Determine the [x, y] coordinate at the center of the cell enclosing the given text.  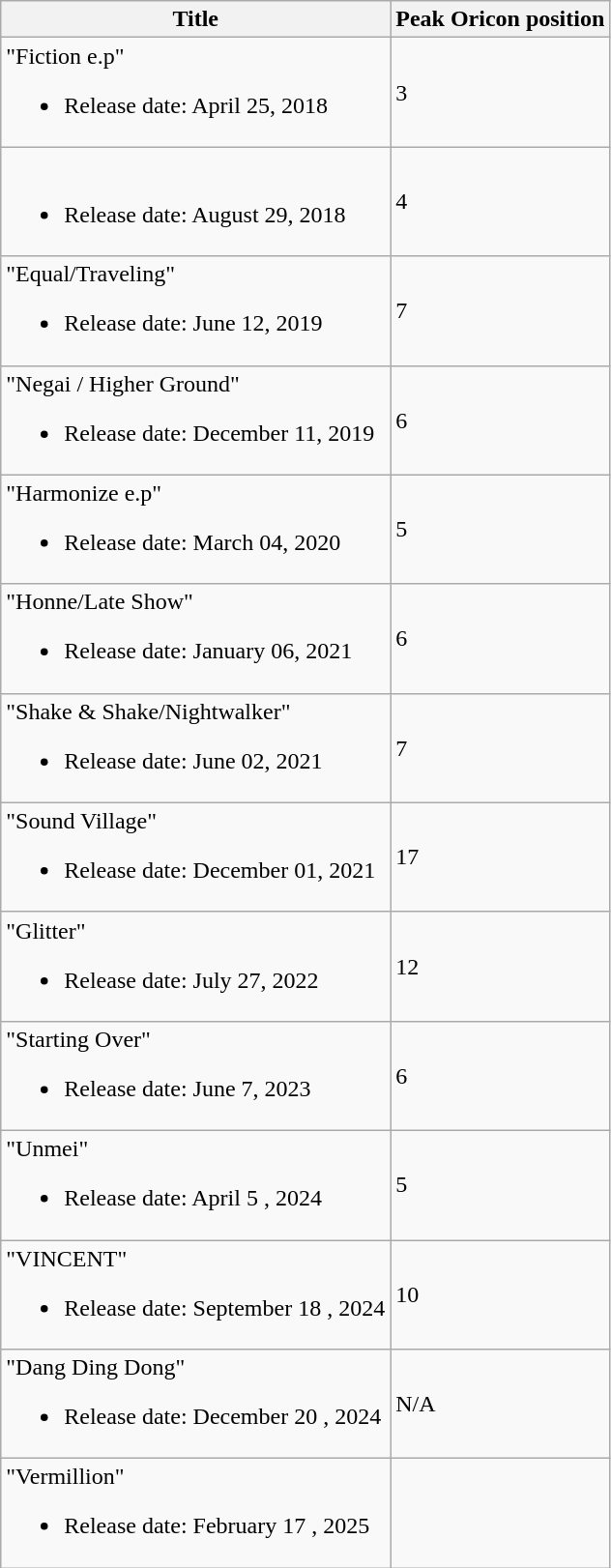
"Sound Village"Release date: December 01, 2021 [195, 857]
Release date: August 29, 2018 [195, 201]
"Fiction e.p"Release date: April 25, 2018 [195, 93]
"Dang Ding Dong"Release date: December 20 , 2024 [195, 1404]
"Harmonize e.p"Release date: March 04, 2020 [195, 530]
10 [501, 1293]
17 [501, 857]
3 [501, 93]
"Starting Over"Release date: June 7, 2023 [195, 1075]
4 [501, 201]
"VINCENT"Release date: September 18 , 2024 [195, 1293]
Title [195, 19]
Peak Oricon position [501, 19]
"Unmei"Release date: April 5 , 2024 [195, 1185]
"Vermillion"Release date: February 17 , 2025 [195, 1514]
"Glitter"Release date: July 27, 2022 [195, 967]
"Equal/Traveling"Release date: June 12, 2019 [195, 311]
"Honne/Late Show"Release date: January 06, 2021 [195, 638]
"Shake & Shake/Nightwalker"Release date: June 02, 2021 [195, 748]
"Negai / Higher Ground"Release date: December 11, 2019 [195, 420]
12 [501, 967]
N/A [501, 1404]
